Determine the (X, Y) coordinate at the center of the cell enclosing the given text.  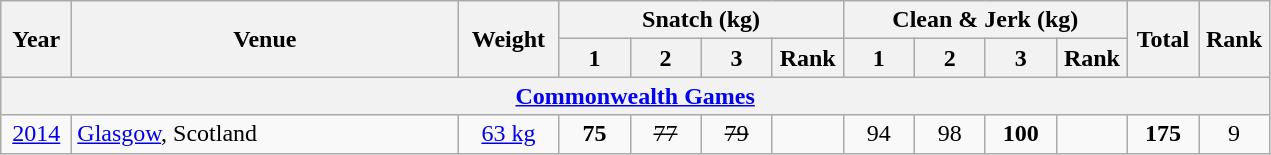
63 kg (508, 134)
Glasgow, Scotland (265, 134)
9 (1234, 134)
175 (1162, 134)
100 (1020, 134)
Weight (508, 39)
Commonwealth Games (636, 96)
Venue (265, 39)
Snatch (kg) (701, 20)
75 (594, 134)
Clean & Jerk (kg) (985, 20)
77 (666, 134)
94 (878, 134)
79 (736, 134)
Year (36, 39)
Total (1162, 39)
2014 (36, 134)
98 (950, 134)
